Determine the (x, y) coordinate at the center of the cell enclosing the given text.  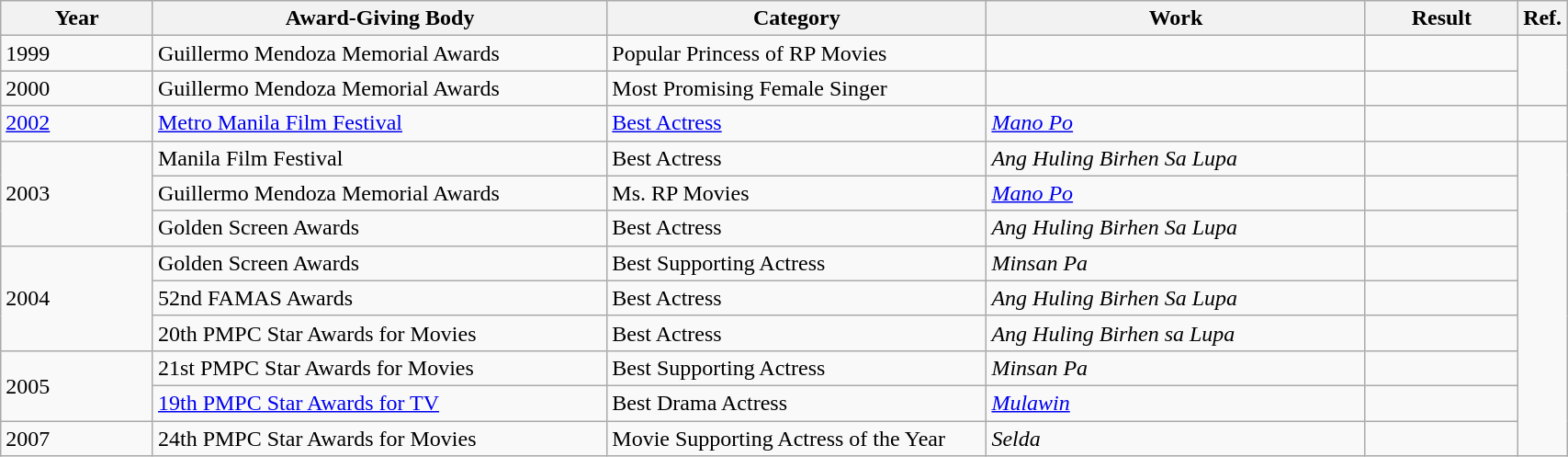
Best Drama Actress (797, 403)
Ref. (1543, 18)
2003 (77, 193)
24th PMPC Star Awards for Movies (379, 439)
2002 (77, 123)
52nd FAMAS Awards (379, 298)
19th PMPC Star Awards for TV (379, 403)
Ms. RP Movies (797, 193)
Movie Supporting Actress of the Year (797, 439)
Selda (1176, 439)
21st PMPC Star Awards for Movies (379, 368)
Ang Huling Birhen sa Lupa (1176, 333)
Work (1176, 18)
Manila Film Festival (379, 158)
Result (1442, 18)
2000 (77, 88)
Most Promising Female Singer (797, 88)
Award-Giving Body (379, 18)
1999 (77, 53)
Category (797, 18)
Metro Manila Film Festival (379, 123)
2007 (77, 439)
Mulawin (1176, 403)
2005 (77, 385)
Year (77, 18)
Popular Princess of RP Movies (797, 53)
20th PMPC Star Awards for Movies (379, 333)
2004 (77, 298)
